Search for the cell housing the specified text and yield its [x, y] center coordinate. 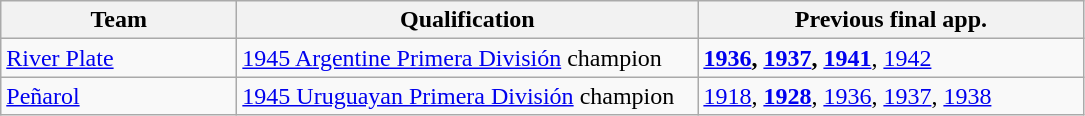
Peñarol [119, 96]
Qualification [468, 20]
River Plate [119, 58]
1945 Argentine Primera División champion [468, 58]
Previous final app. [891, 20]
1945 Uruguayan Primera División champion [468, 96]
1936, 1937, 1941, 1942 [891, 58]
1918, 1928, 1936, 1937, 1938 [891, 96]
Team [119, 20]
